Find where the given text appears and provide that cell's center as (X, Y) coordinate. 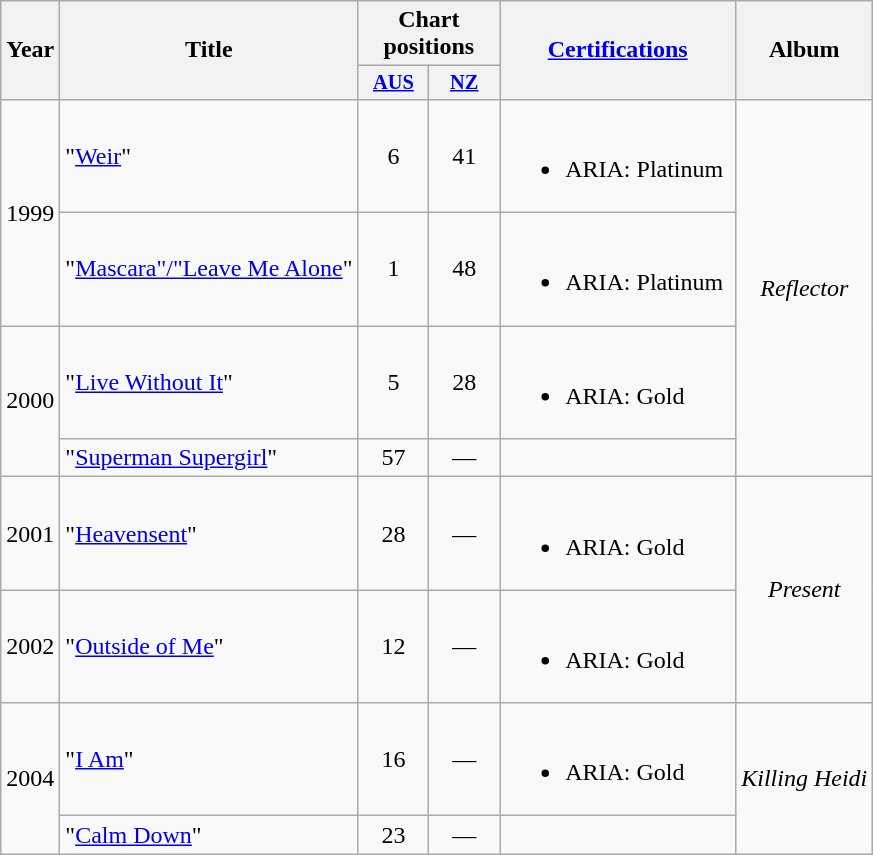
"Heavensent" (209, 534)
AUS (394, 83)
2004 (30, 778)
Album (804, 50)
12 (394, 646)
57 (394, 458)
5 (394, 382)
Title (209, 50)
"I Am" (209, 760)
"Superman Supergirl" (209, 458)
23 (394, 835)
NZ (464, 83)
"Live Without It" (209, 382)
2002 (30, 646)
Certifications (618, 50)
6 (394, 156)
48 (464, 270)
"Outside of Me" (209, 646)
2001 (30, 534)
16 (394, 760)
1 (394, 270)
"Calm Down" (209, 835)
Chart positions (429, 34)
Year (30, 50)
2000 (30, 402)
"Mascara"/"Leave Me Alone" (209, 270)
41 (464, 156)
Present (804, 590)
1999 (30, 212)
"Weir" (209, 156)
Reflector (804, 288)
Killing Heidi (804, 778)
